Extract the (X, Y) coordinate from the center of the cell holding the provided text.  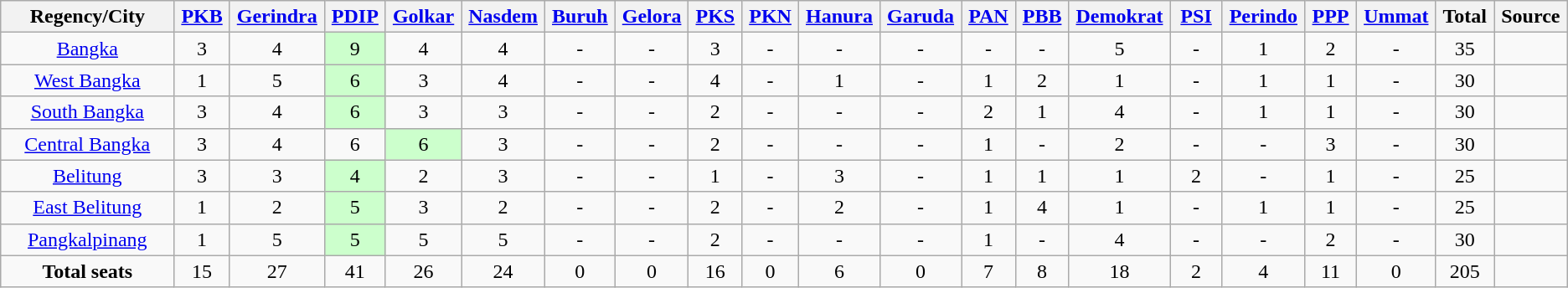
PSI (1196, 17)
PKN (771, 17)
Total seats (87, 271)
Ummat (1396, 17)
18 (1119, 271)
11 (1330, 271)
16 (715, 271)
9 (355, 49)
Total (1465, 17)
South Bangka (87, 112)
7 (988, 271)
PBB (1042, 17)
PDIP (355, 17)
West Bangka (87, 80)
PKB (202, 17)
PAN (988, 17)
PPP (1330, 17)
East Belitung (87, 208)
41 (355, 271)
Buruh (580, 17)
24 (503, 271)
Source (1531, 17)
Gelora (652, 17)
Bangka (87, 49)
8 (1042, 271)
26 (423, 271)
Golkar (423, 17)
205 (1465, 271)
Garuda (921, 17)
Pangkalpinang (87, 239)
Demokrat (1119, 17)
Belitung (87, 176)
27 (276, 271)
Nasdem (503, 17)
15 (202, 271)
Perindo (1263, 17)
Central Bangka (87, 144)
Hanura (839, 17)
PKS (715, 17)
Regency/City (87, 17)
35 (1465, 49)
Gerindra (276, 17)
